Determine the [x, y] coordinate at the center of the cell enclosing the given text.  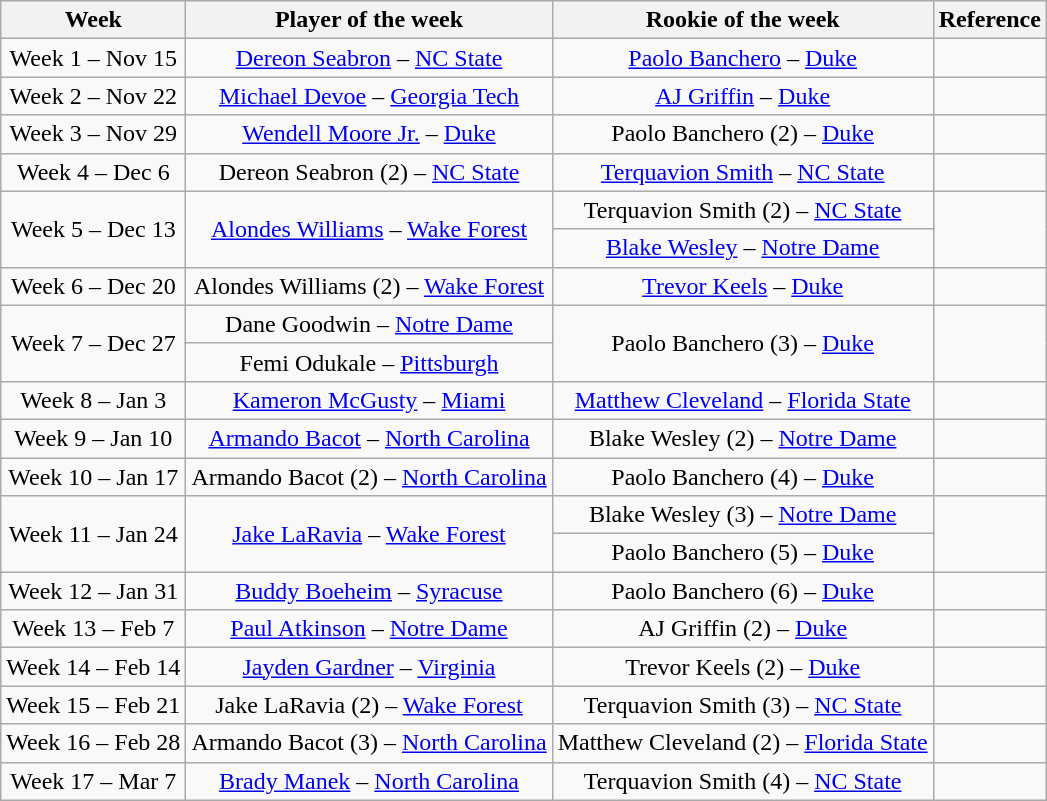
Week 8 – Jan 3 [94, 400]
Week 10 – Jan 17 [94, 477]
Paolo Banchero (2) – Duke [742, 134]
Terquavion Smith (4) – NC State [742, 781]
Paul Atkinson – Notre Dame [369, 629]
Brady Manek – North Carolina [369, 781]
Terquavion Smith – NC State [742, 172]
Michael Devoe – Georgia Tech [369, 96]
Paolo Banchero (6) – Duke [742, 591]
Matthew Cleveland – Florida State [742, 400]
Week 9 – Jan 10 [94, 438]
Armando Bacot (3) – North Carolina [369, 743]
Week 7 – Dec 27 [94, 343]
Kameron McGusty – Miami [369, 400]
Terquavion Smith (3) – NC State [742, 705]
Wendell Moore Jr. – Duke [369, 134]
Buddy Boeheim – Syracuse [369, 591]
Matthew Cleveland (2) – Florida State [742, 743]
Dereon Seabron (2) – NC State [369, 172]
AJ Griffin (2) – Duke [742, 629]
Week 4 – Dec 6 [94, 172]
Alondes Williams (2) – Wake Forest [369, 286]
Week 17 – Mar 7 [94, 781]
Week 1 – Nov 15 [94, 58]
Paolo Banchero – Duke [742, 58]
Paolo Banchero (5) – Duke [742, 553]
AJ Griffin – Duke [742, 96]
Rookie of the week [742, 20]
Player of the week [369, 20]
Dereon Seabron – NC State [369, 58]
Terquavion Smith (2) – NC State [742, 210]
Week 13 – Feb 7 [94, 629]
Dane Goodwin – Notre Dame [369, 324]
Week 3 – Nov 29 [94, 134]
Week 14 – Feb 14 [94, 667]
Jayden Gardner – Virginia [369, 667]
Week 6 – Dec 20 [94, 286]
Week 11 – Jan 24 [94, 534]
Reference [990, 20]
Femi Odukale – Pittsburgh [369, 362]
Jake LaRavia – Wake Forest [369, 534]
Blake Wesley – Notre Dame [742, 248]
Armando Bacot – North Carolina [369, 438]
Week 2 – Nov 22 [94, 96]
Week 5 – Dec 13 [94, 229]
Paolo Banchero (4) – Duke [742, 477]
Alondes Williams – Wake Forest [369, 229]
Paolo Banchero (3) – Duke [742, 343]
Week [94, 20]
Week 16 – Feb 28 [94, 743]
Week 15 – Feb 21 [94, 705]
Week 12 – Jan 31 [94, 591]
Blake Wesley (3) – Notre Dame [742, 515]
Blake Wesley (2) – Notre Dame [742, 438]
Jake LaRavia (2) – Wake Forest [369, 705]
Trevor Keels (2) – Duke [742, 667]
Trevor Keels – Duke [742, 286]
Armando Bacot (2) – North Carolina [369, 477]
